Identify which cell holds the provided text, then report its [X, Y] central coordinate. 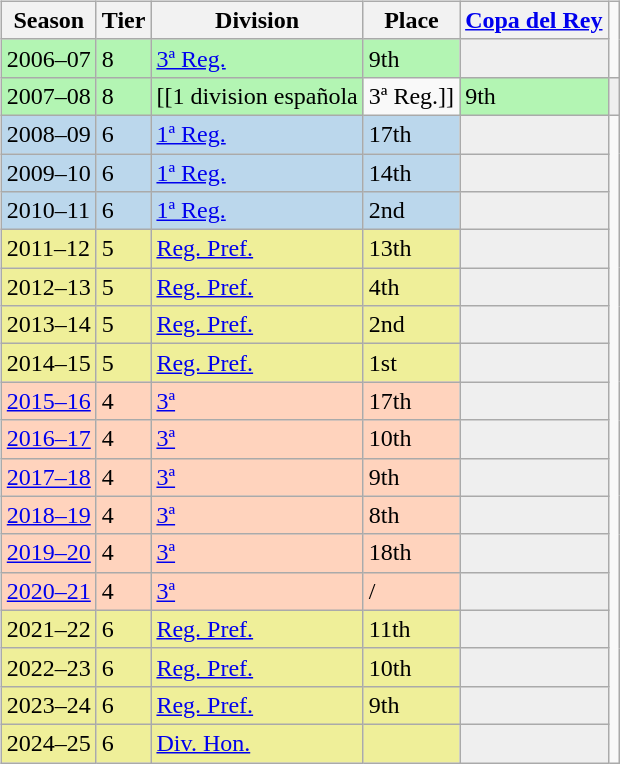
1st [411, 363]
2014–15 [48, 363]
Copa del Rey [534, 20]
2023–24 [48, 705]
2007–08 [48, 96]
2013–14 [48, 325]
13th [411, 249]
3ª Reg.]] [411, 96]
2009–10 [48, 173]
2006–07 [48, 58]
2019–20 [48, 553]
2018–19 [48, 515]
2020–21 [48, 591]
Division [257, 20]
2015–16 [48, 401]
Season [48, 20]
/ [411, 591]
11th [411, 629]
2022–23 [48, 667]
2011–12 [48, 249]
[[1 division española [257, 96]
2021–22 [48, 629]
Div. Hon. [257, 743]
2010–11 [48, 211]
2024–25 [48, 743]
Tier [124, 20]
4th [411, 287]
2017–18 [48, 477]
2012–13 [48, 287]
18th [411, 553]
3ª Reg. [257, 58]
Place [411, 20]
2016–17 [48, 439]
2008–09 [48, 134]
8th [411, 515]
14th [411, 173]
